Identify which cell holds the provided text, then report its [x, y] central coordinate. 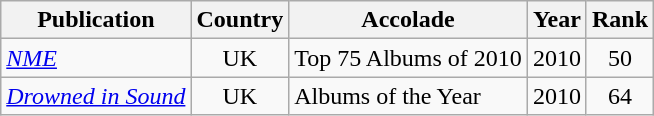
Rank [620, 20]
Albums of the Year [408, 96]
50 [620, 58]
64 [620, 96]
NME [96, 58]
Drowned in Sound [96, 96]
Publication [96, 20]
Top 75 Albums of 2010 [408, 58]
Year [556, 20]
Country [240, 20]
Accolade [408, 20]
